Locate the cell with the specified text and output its [x, y] center coordinate. 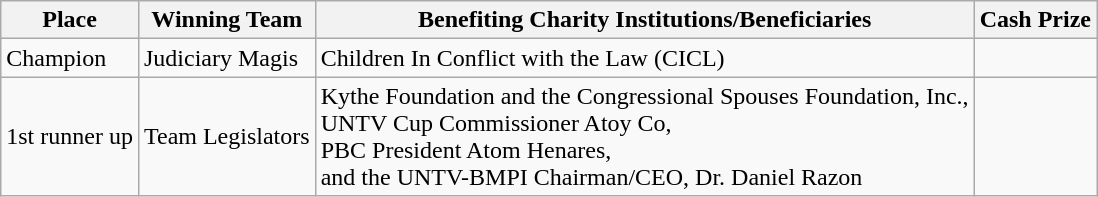
Benefiting Charity Institutions/Beneficiaries [644, 20]
Champion [70, 58]
Children In Conflict with the Law (CICL) [644, 58]
Judiciary Magis [226, 58]
Winning Team [226, 20]
Place [70, 20]
1st runner up [70, 136]
Cash Prize [1035, 20]
Team Legislators [226, 136]
